Scan for the cell matching the given text and deliver its (x, y) coordinate at center. 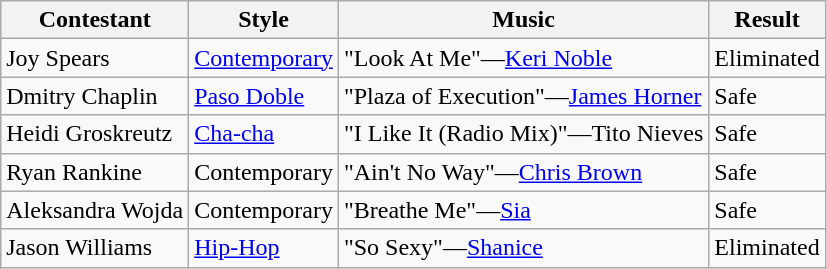
Hip-Hop (264, 248)
Music (523, 20)
Joy Spears (95, 58)
Jason Williams (95, 248)
"I Like It (Radio Mix)"—Tito Nieves (523, 134)
Aleksandra Wojda (95, 210)
"So Sexy"—Shanice (523, 248)
Result (767, 20)
Heidi Groskreutz (95, 134)
Style (264, 20)
"Ain't No Way"—Chris Brown (523, 172)
Paso Doble (264, 96)
Dmitry Chaplin (95, 96)
Cha-cha (264, 134)
Contestant (95, 20)
Ryan Rankine (95, 172)
"Plaza of Execution"—James Horner (523, 96)
"Look At Me"—Keri Noble (523, 58)
"Breathe Me"—Sia (523, 210)
